Provide the [X, Y] coordinate of the cell's center where the given text is located.  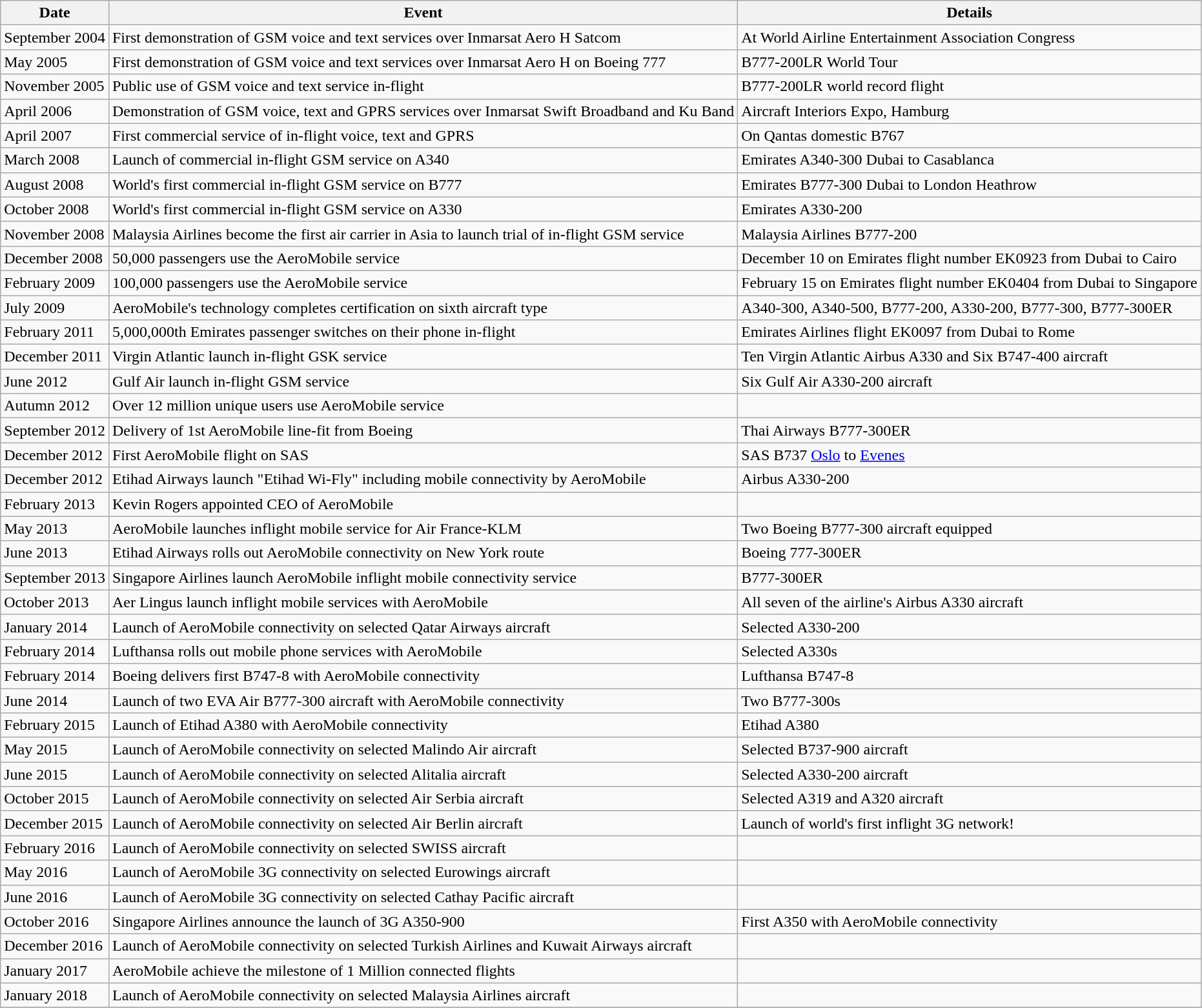
February 15 on Emirates flight number EK0404 from Dubai to Singapore [970, 283]
June 2015 [55, 774]
November 2005 [55, 86]
Boeing delivers first B747-8 with AeroMobile connectivity [423, 676]
Aer Lingus launch inflight mobile services with AeroMobile [423, 602]
Selected A330-200 [970, 627]
AeroMobile achieve the milestone of 1 Million connected flights [423, 971]
Event [423, 13]
Lufthansa B747-8 [970, 676]
5,000,000th Emirates passenger switches on their phone in-flight [423, 332]
Selected A330-200 aircraft [970, 774]
SAS B737 Oslo to Evenes [970, 455]
February 2015 [55, 725]
Launch of Etihad A380 with AeroMobile connectivity [423, 725]
50,000 passengers use the AeroMobile service [423, 258]
January 2018 [55, 995]
Emirates A340-300 Dubai to Casablanca [970, 160]
Aircraft Interiors Expo, Hamburg [970, 111]
May 2016 [55, 872]
October 2016 [55, 922]
Two Boeing B777-300 aircraft equipped [970, 529]
Virgin Atlantic launch in-flight GSK service [423, 357]
World's first commercial in-flight GSM service on A330 [423, 209]
May 2015 [55, 750]
Launch of AeroMobile connectivity on selected Air Serbia aircraft [423, 799]
Emirates A330-200 [970, 209]
April 2006 [55, 111]
September 2013 [55, 578]
Emirates Airlines flight EK0097 from Dubai to Rome [970, 332]
Launch of AeroMobile 3G connectivity on selected Eurowings aircraft [423, 872]
Singapore Airlines launch AeroMobile inflight mobile connectivity service [423, 578]
Launch of two EVA Air B777-300 aircraft with AeroMobile connectivity [423, 700]
November 2008 [55, 234]
Malaysia Airlines B777-200 [970, 234]
100,000 passengers use the AeroMobile service [423, 283]
Malaysia Airlines become the first air carrier in Asia to launch trial of in-flight GSM service [423, 234]
Boeing 777-300ER [970, 553]
Emirates B777-300 Dubai to London Heathrow [970, 185]
Selected A319 and A320 aircraft [970, 799]
B777-200LR world record flight [970, 86]
Details [970, 13]
Selected B737-900 aircraft [970, 750]
February 2013 [55, 504]
December 2011 [55, 357]
AeroMobile launches inflight mobile service for Air France-KLM [423, 529]
World's first commercial in-flight GSM service on B777 [423, 185]
B777-200LR World Tour [970, 62]
October 2013 [55, 602]
Launch of AeroMobile 3G connectivity on selected Cathay Pacific aircraft [423, 897]
Six Gulf Air A330-200 aircraft [970, 381]
June 2016 [55, 897]
On Qantas domestic B767 [970, 136]
Gulf Air launch in-flight GSM service [423, 381]
B777-300ER [970, 578]
First A350 with AeroMobile connectivity [970, 922]
Launch of AeroMobile connectivity on selected Malaysia Airlines aircraft [423, 995]
AeroMobile's technology completes certification on sixth aircraft type [423, 308]
Launch of AeroMobile connectivity on selected SWISS aircraft [423, 848]
October 2008 [55, 209]
A340-300, A340-500, B777-200, A330-200, B777-300, B777-300ER [970, 308]
February 2009 [55, 283]
First demonstration of GSM voice and text services over Inmarsat Aero H on Boeing 777 [423, 62]
October 2015 [55, 799]
Delivery of 1st AeroMobile line-fit from Boeing [423, 430]
Etihad Airways launch "Etihad Wi-Fly" including mobile connectivity by AeroMobile [423, 479]
Selected A330s [970, 651]
May 2005 [55, 62]
Autumn 2012 [55, 406]
Airbus A330-200 [970, 479]
May 2013 [55, 529]
Launch of AeroMobile connectivity on selected Qatar Airways aircraft [423, 627]
January 2017 [55, 971]
February 2011 [55, 332]
First demonstration of GSM voice and text services over Inmarsat Aero H Satcom [423, 37]
Ten Virgin Atlantic Airbus A330 and Six B747-400 aircraft [970, 357]
Over 12 million unique users use AeroMobile service [423, 406]
Launch of AeroMobile connectivity on selected Turkish Airlines and Kuwait Airways aircraft [423, 946]
Date [55, 13]
Launch of AeroMobile connectivity on selected Air Berlin aircraft [423, 823]
Launch of commercial in-flight GSM service on A340 [423, 160]
Kevin Rogers appointed CEO of AeroMobile [423, 504]
June 2014 [55, 700]
Lufthansa rolls out mobile phone services with AeroMobile [423, 651]
Public use of GSM voice and text service in-flight [423, 86]
Two B777-300s [970, 700]
First commercial service of in-flight voice, text and GPRS [423, 136]
September 2004 [55, 37]
December 2008 [55, 258]
July 2009 [55, 308]
Launch of world's first inflight 3G network! [970, 823]
Demonstration of GSM voice, text and GPRS services over Inmarsat Swift Broadband and Ku Band [423, 111]
Etihad Airways rolls out AeroMobile connectivity on New York route [423, 553]
Launch of AeroMobile connectivity on selected Malindo Air aircraft [423, 750]
December 10 on Emirates flight number EK0923 from Dubai to Cairo [970, 258]
Launch of AeroMobile connectivity on selected Alitalia aircraft [423, 774]
June 2012 [55, 381]
December 2016 [55, 946]
February 2016 [55, 848]
December 2015 [55, 823]
Singapore Airlines announce the launch of 3G A350-900 [423, 922]
March 2008 [55, 160]
Thai Airways B777-300ER [970, 430]
April 2007 [55, 136]
Etihad A380 [970, 725]
All seven of the airline's Airbus A330 aircraft [970, 602]
First AeroMobile flight on SAS [423, 455]
January 2014 [55, 627]
August 2008 [55, 185]
June 2013 [55, 553]
At World Airline Entertainment Association Congress [970, 37]
September 2012 [55, 430]
